Scan for the cell matching the given text and deliver its [x, y] coordinate at center. 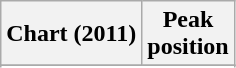
Chart (2011) [72, 34]
Peakposition [188, 34]
